Find where the given text appears and provide that cell's center as (x, y) coordinate. 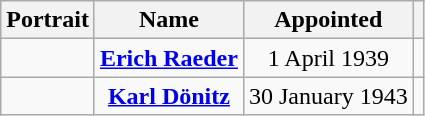
Karl Dönitz (168, 96)
Portrait (48, 20)
30 January 1943 (328, 96)
1 April 1939 (328, 58)
Appointed (328, 20)
Erich Raeder (168, 58)
Name (168, 20)
